Identify which cell holds the provided text, then report its [X, Y] central coordinate. 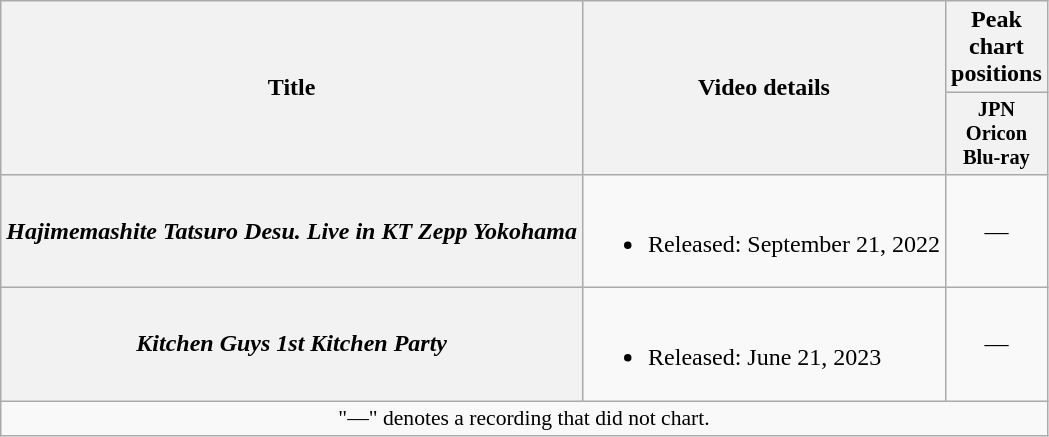
Released: June 21, 2023 [764, 344]
Peak chart positions [997, 47]
Video details [764, 88]
Released: September 21, 2022 [764, 230]
Title [292, 88]
Kitchen Guys 1st Kitchen Party [292, 344]
JPNOriconBlu-ray [997, 134]
Hajimemashite Tatsuro Desu. Live in KT Zepp Yokohama [292, 230]
"—" denotes a recording that did not chart. [524, 419]
